Search for the cell housing the specified text and yield its [X, Y] center coordinate. 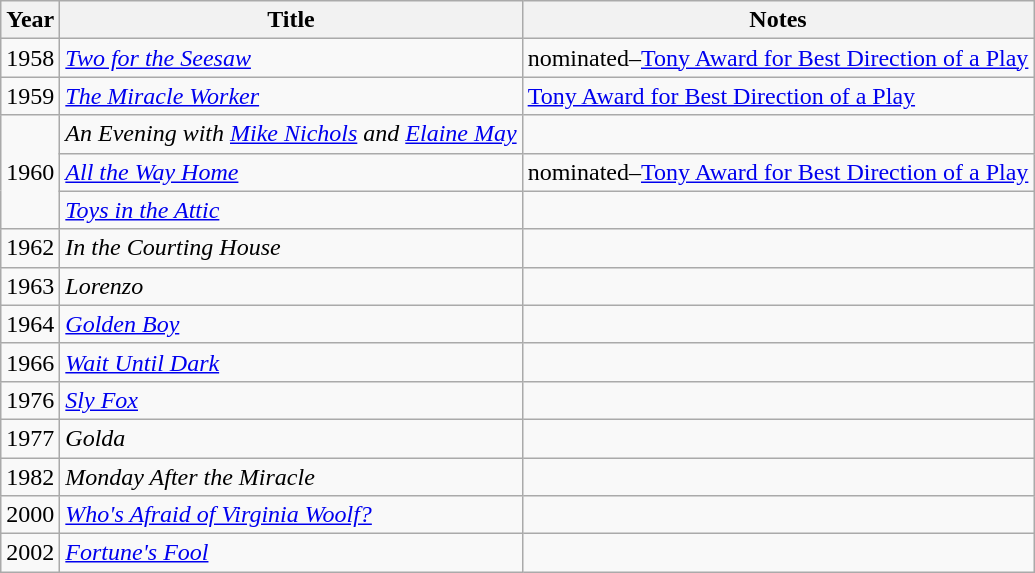
Who's Afraid of Virginia Woolf? [291, 515]
Sly Fox [291, 400]
1962 [30, 248]
2000 [30, 515]
1982 [30, 477]
An Evening with Mike Nichols and Elaine May [291, 134]
Fortune's Fool [291, 553]
1958 [30, 58]
Golda [291, 438]
1959 [30, 96]
1976 [30, 400]
1960 [30, 172]
The Miracle Worker [291, 96]
1963 [30, 286]
Wait Until Dark [291, 362]
Toys in the Attic [291, 210]
Golden Boy [291, 324]
Lorenzo [291, 286]
Tony Award for Best Direction of a Play [778, 96]
In the Courting House [291, 248]
1964 [30, 324]
All the Way Home [291, 172]
2002 [30, 553]
Year [30, 20]
Notes [778, 20]
Monday After the Miracle [291, 477]
Two for the Seesaw [291, 58]
1977 [30, 438]
Title [291, 20]
1966 [30, 362]
